Locate the cell with the specified text and output its (x, y) center coordinate. 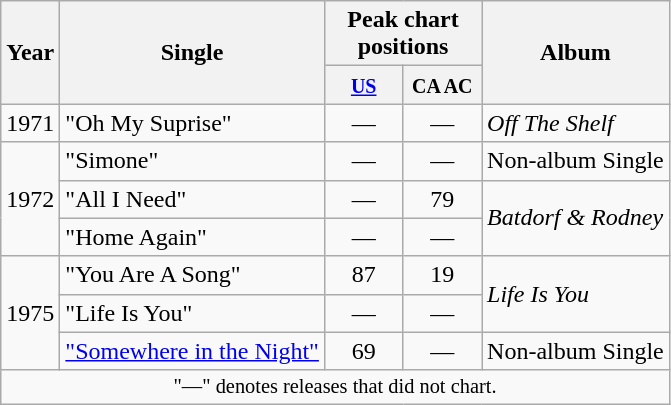
Album (576, 52)
"You Are A Song" (192, 275)
1971 (30, 123)
Single (192, 52)
US (364, 85)
1972 (30, 199)
"All I Need" (192, 199)
"—" denotes releases that did not chart. (336, 387)
69 (364, 351)
Life Is You (576, 294)
Off The Shelf (576, 123)
87 (364, 275)
"Oh My Suprise" (192, 123)
79 (442, 199)
CA AC (442, 85)
Batdorf & Rodney (576, 218)
Peak chart positions (402, 34)
"Somewhere in the Night" (192, 351)
1975 (30, 313)
19 (442, 275)
"Simone" (192, 161)
"Home Again" (192, 237)
Year (30, 52)
"Life Is You" (192, 313)
